For the text-containing cell, return its midpoint in [x, y] coordinate format. 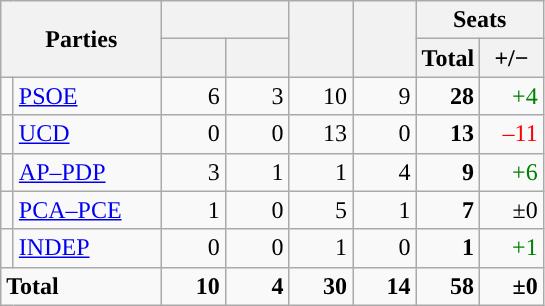
58 [448, 286]
+1 [512, 248]
28 [448, 96]
PCA–PCE [87, 210]
Seats [480, 20]
+4 [512, 96]
6 [194, 96]
+6 [512, 172]
PSOE [87, 96]
14 [384, 286]
30 [321, 286]
5 [321, 210]
INDEP [87, 248]
AP–PDP [87, 172]
Parties [82, 39]
7 [448, 210]
+/− [512, 58]
UCD [87, 134]
–11 [512, 134]
